Identify which cell holds the provided text, then report its (x, y) central coordinate. 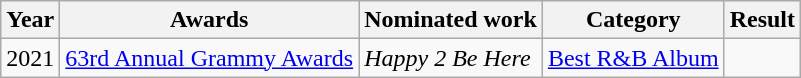
Best R&B Album (633, 58)
Year (30, 20)
2021 (30, 58)
63rd Annual Grammy Awards (210, 58)
Nominated work (451, 20)
Happy 2 Be Here (451, 58)
Category (633, 20)
Result (762, 20)
Awards (210, 20)
